For the text-containing cell, return its midpoint in [x, y] coordinate format. 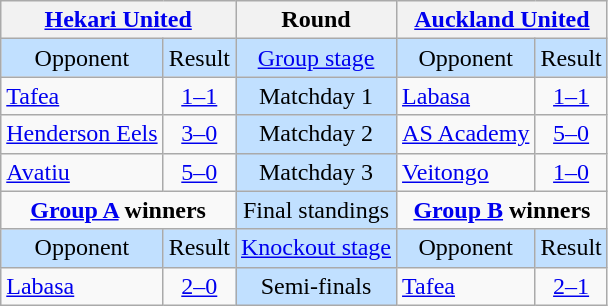
2–1 [571, 286]
Final standings [316, 210]
Knockout stage [316, 248]
Henderson Eels [82, 134]
Hekari United [118, 20]
Matchday 1 [316, 96]
AS Academy [466, 134]
Group stage [316, 58]
3–0 [199, 134]
1–0 [571, 172]
Matchday 2 [316, 134]
2–0 [199, 286]
Semi-finals [316, 286]
Veitongo [466, 172]
Group A winners [118, 210]
Avatiu [82, 172]
Group B winners [502, 210]
Round [316, 20]
Auckland United [502, 20]
Matchday 3 [316, 172]
